Output the [x, y] coordinate of the center of the cell containing the given text.  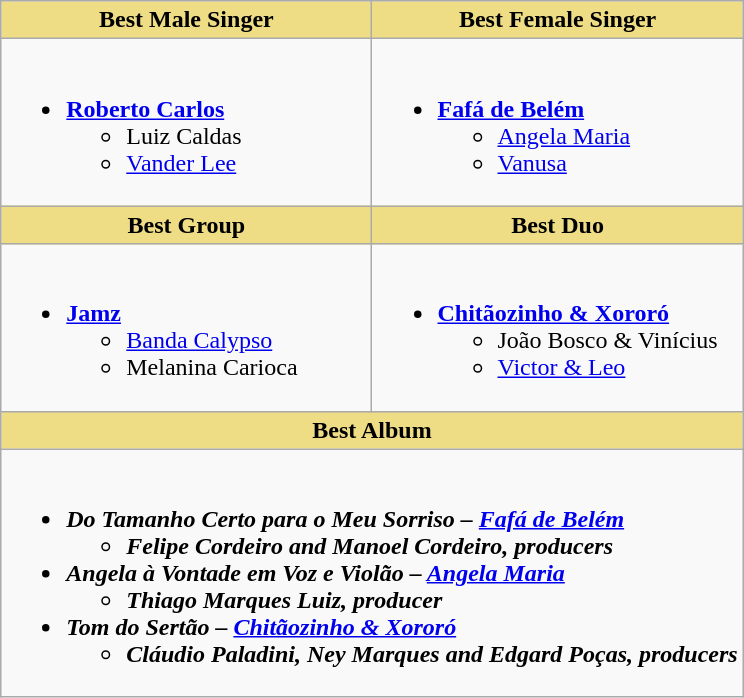
Fafá de BelémAngela MariaVanusa [558, 122]
Best Album [372, 430]
Best Female Singer [558, 20]
Chitãozinho & XororóJoão Bosco & ViníciusVictor & Leo [558, 328]
Roberto CarlosLuiz CaldasVander Lee [186, 122]
Best Group [186, 225]
JamzBanda CalypsoMelanina Carioca [186, 328]
Best Male Singer [186, 20]
Best Duo [558, 225]
